Find where the given text appears and provide that cell's center as [X, Y] coordinate. 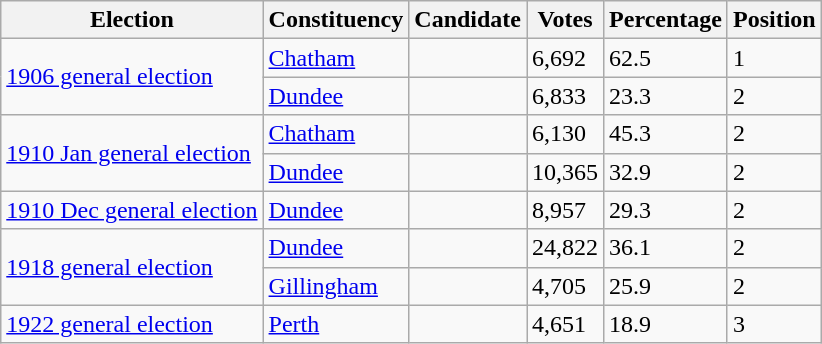
1 [774, 58]
Election [132, 20]
23.3 [666, 96]
24,822 [566, 248]
Constituency [336, 20]
6,130 [566, 134]
45.3 [666, 134]
4,705 [566, 286]
Percentage [666, 20]
8,957 [566, 210]
1906 general election [132, 77]
29.3 [666, 210]
18.9 [666, 324]
1918 general election [132, 267]
Candidate [468, 20]
1922 general election [132, 324]
Position [774, 20]
36.1 [666, 248]
Votes [566, 20]
1910 Dec general election [132, 210]
Perth [336, 324]
3 [774, 324]
1910 Jan general election [132, 153]
4,651 [566, 324]
32.9 [666, 172]
6,833 [566, 96]
62.5 [666, 58]
10,365 [566, 172]
Gillingham [336, 286]
25.9 [666, 286]
6,692 [566, 58]
